Provide the [x, y] coordinate of the cell's center where the given text is located.  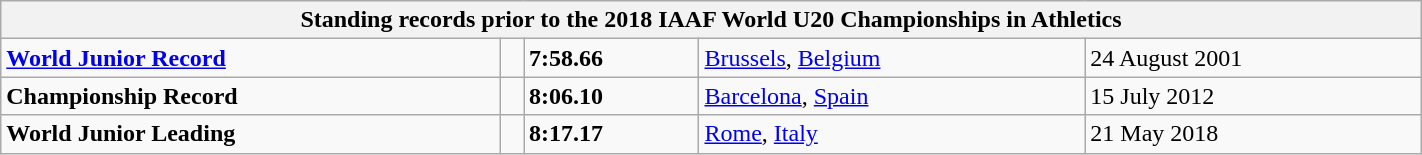
Barcelona, Spain [892, 96]
21 May 2018 [1253, 134]
8:06.10 [612, 96]
Brussels, Belgium [892, 58]
7:58.66 [612, 58]
World Junior Record [251, 58]
8:17.17 [612, 134]
Rome, Italy [892, 134]
Standing records prior to the 2018 IAAF World U20 Championships in Athletics [711, 20]
World Junior Leading [251, 134]
Championship Record [251, 96]
15 July 2012 [1253, 96]
24 August 2001 [1253, 58]
